Return (X, Y) of the center of cell containing provided text 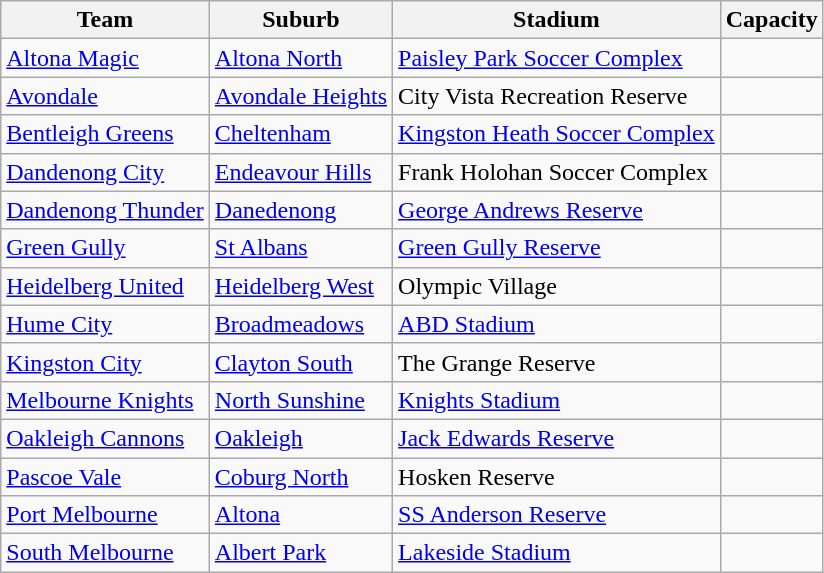
Dandenong City (106, 172)
Albert Park (300, 553)
Dandenong Thunder (106, 210)
Paisley Park Soccer Complex (557, 58)
Team (106, 20)
South Melbourne (106, 553)
Suburb (300, 20)
Pascoe Vale (106, 477)
Green Gully Reserve (557, 248)
Altona (300, 515)
Knights Stadium (557, 400)
Broadmeadows (300, 324)
Oakleigh Cannons (106, 438)
Altona Magic (106, 58)
Olympic Village (557, 286)
City Vista Recreation Reserve (557, 96)
SS Anderson Reserve (557, 515)
Frank Holohan Soccer Complex (557, 172)
ABD Stadium (557, 324)
Melbourne Knights (106, 400)
Altona North (300, 58)
Heidelberg West (300, 286)
Cheltenham (300, 134)
Stadium (557, 20)
Clayton South (300, 362)
Lakeside Stadium (557, 553)
Hume City (106, 324)
Avondale (106, 96)
Danedenong (300, 210)
Kingston Heath Soccer Complex (557, 134)
Coburg North (300, 477)
The Grange Reserve (557, 362)
Oakleigh (300, 438)
Port Melbourne (106, 515)
North Sunshine (300, 400)
St Albans (300, 248)
Green Gully (106, 248)
Hosken Reserve (557, 477)
Jack Edwards Reserve (557, 438)
Capacity (772, 20)
Kingston City (106, 362)
Bentleigh Greens (106, 134)
Endeavour Hills (300, 172)
Avondale Heights (300, 96)
George Andrews Reserve (557, 210)
Heidelberg United (106, 286)
